Search for the cell housing the specified text and yield its (X, Y) center coordinate. 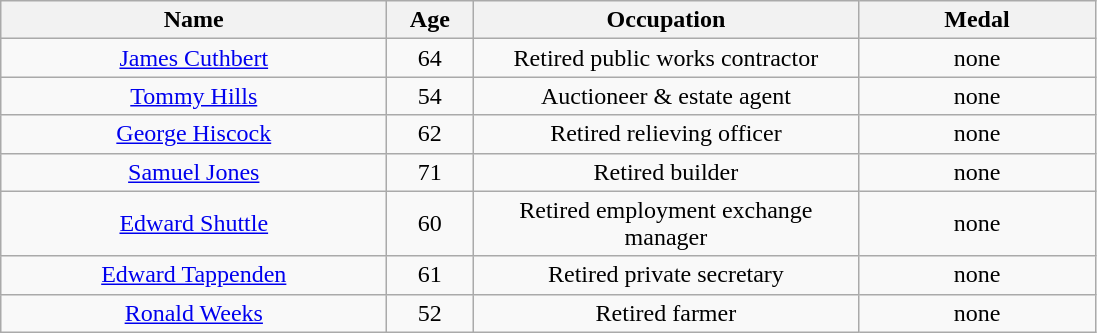
Name (194, 20)
Retired farmer (666, 313)
Auctioneer & estate agent (666, 96)
Retired builder (666, 172)
Retired employment exchange manager (666, 224)
64 (430, 58)
61 (430, 275)
Occupation (666, 20)
Edward Tappenden (194, 275)
Ronald Weeks (194, 313)
Retired private secretary (666, 275)
Age (430, 20)
60 (430, 224)
Tommy Hills (194, 96)
Samuel Jones (194, 172)
54 (430, 96)
Edward Shuttle (194, 224)
71 (430, 172)
George Hiscock (194, 134)
James Cuthbert (194, 58)
62 (430, 134)
Retired public works contractor (666, 58)
52 (430, 313)
Retired relieving officer (666, 134)
Medal (977, 20)
